Locate the cell with the specified text and output its (x, y) center coordinate. 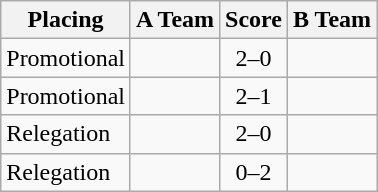
Score (254, 20)
B Team (332, 20)
0–2 (254, 172)
Placing (66, 20)
2–1 (254, 96)
A Team (174, 20)
